Pinpoint the cell where the given text exists, returning its [x, y] midpoint coordinate. 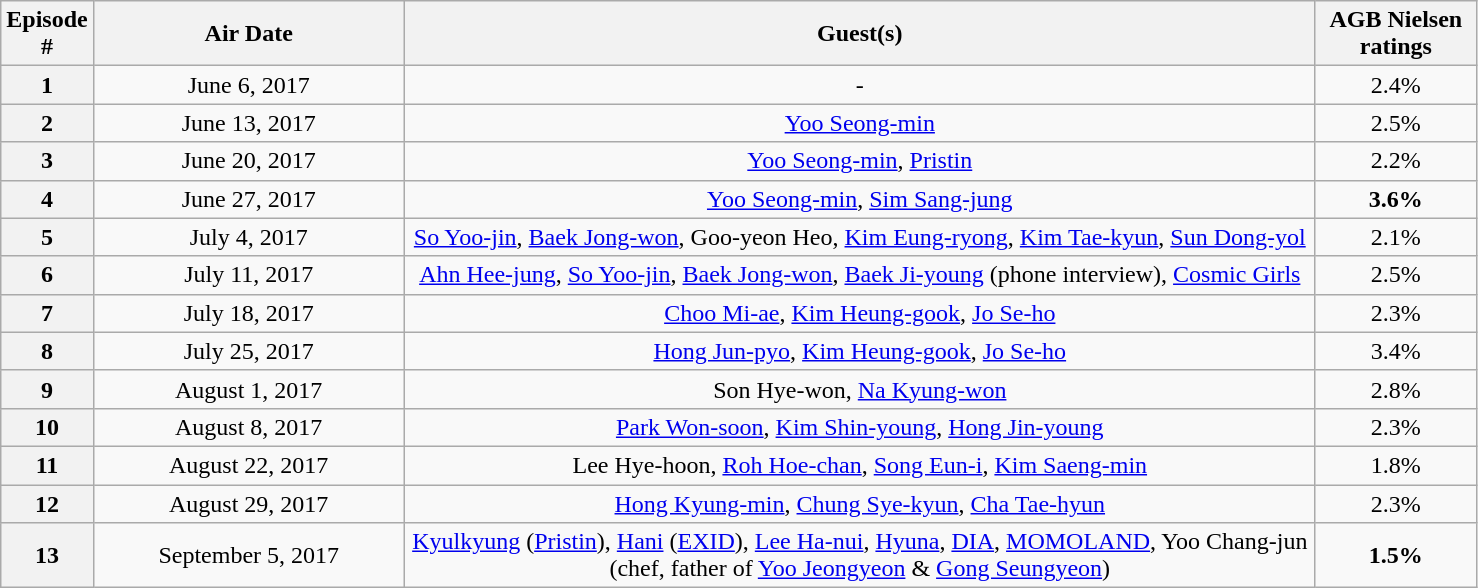
12 [47, 503]
August 8, 2017 [248, 427]
June 6, 2017 [248, 85]
Hong Jun-pyo, Kim Heung-gook, Jo Se-ho [860, 351]
4 [47, 199]
2.2% [1396, 161]
3.6% [1396, 199]
5 [47, 237]
Hong Kyung-min, Chung Sye-kyun, Cha Tae-hyun [860, 503]
2.8% [1396, 389]
AGB Nielsen ratings [1396, 34]
So Yoo-jin, Baek Jong-won, Goo-yeon Heo, Kim Eung-ryong, Kim Tae-kyun, Sun Dong-yol [860, 237]
10 [47, 427]
9 [47, 389]
September 5, 2017 [248, 556]
Son Hye-won, Na Kyung-won [860, 389]
Yoo Seong-min, Pristin [860, 161]
2 [47, 123]
1.5% [1396, 556]
1 [47, 85]
Park Won-soon, Kim Shin-young, Hong Jin-young [860, 427]
1.8% [1396, 465]
June 20, 2017 [248, 161]
Ahn Hee-jung, So Yoo-jin, Baek Jong-won, Baek Ji-young (phone interview), Cosmic Girls [860, 275]
11 [47, 465]
8 [47, 351]
July 18, 2017 [248, 313]
Lee Hye-hoon, Roh Hoe-chan, Song Eun-i, Kim Saeng-min [860, 465]
3.4% [1396, 351]
Choo Mi-ae, Kim Heung-gook, Jo Se-ho [860, 313]
July 4, 2017 [248, 237]
2.1% [1396, 237]
July 25, 2017 [248, 351]
6 [47, 275]
Episode # [47, 34]
Yoo Seong-min, Sim Sang-jung [860, 199]
June 27, 2017 [248, 199]
July 11, 2017 [248, 275]
Yoo Seong-min [860, 123]
7 [47, 313]
2.4% [1396, 85]
August 1, 2017 [248, 389]
13 [47, 556]
- [860, 85]
Air Date [248, 34]
August 22, 2017 [248, 465]
June 13, 2017 [248, 123]
Guest(s) [860, 34]
August 29, 2017 [248, 503]
3 [47, 161]
Kyulkyung (Pristin), Hani (EXID), Lee Ha-nui, Hyuna, DIA, MOMOLAND, Yoo Chang-jun (chef, father of Yoo Jeongyeon & Gong Seungyeon) [860, 556]
